For the text-containing cell, return its midpoint in [X, Y] coordinate format. 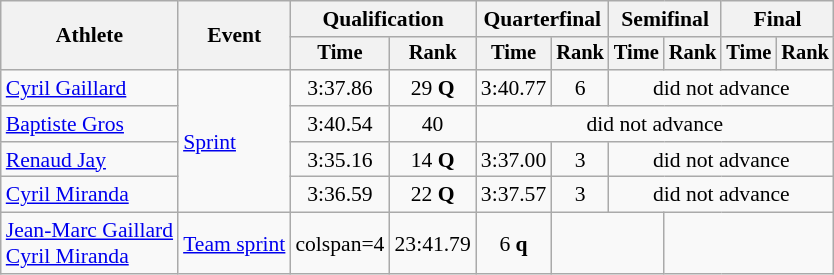
colspan=4 [340, 244]
3:35.16 [340, 160]
Renaud Jay [90, 160]
Jean-Marc GaillardCyril Miranda [90, 244]
3:40.77 [514, 88]
Team sprint [234, 244]
3:36.59 [340, 195]
Final [777, 19]
Qualification [382, 19]
Cyril Miranda [90, 195]
Sprint [234, 141]
22 Q [432, 195]
3:37.57 [514, 195]
14 Q [432, 160]
40 [432, 124]
Cyril Gaillard [90, 88]
Event [234, 36]
3:37.00 [514, 160]
Quarterfinal [542, 19]
6 q [514, 244]
Baptiste Gros [90, 124]
29 Q [432, 88]
Athlete [90, 36]
3:40.54 [340, 124]
Semifinal [665, 19]
23:41.79 [432, 244]
3:37.86 [340, 88]
6 [580, 88]
